Search for the cell housing the specified text and yield its (x, y) center coordinate. 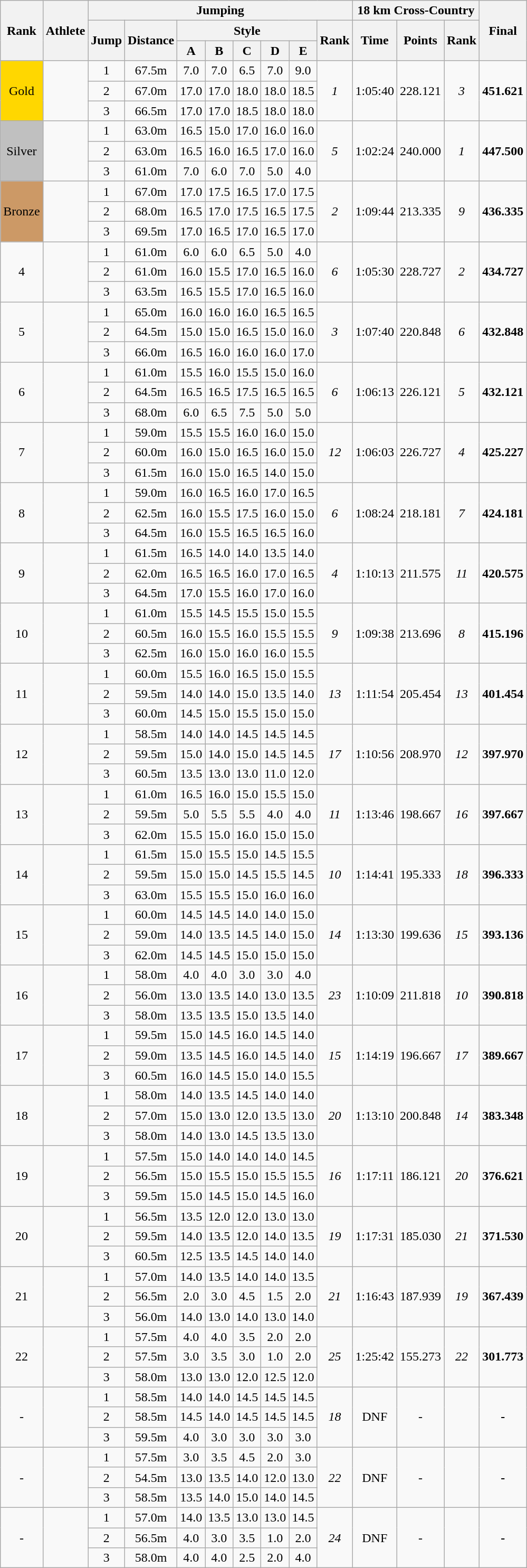
1:13:46 (375, 814)
69.5m (151, 231)
1:16:43 (375, 1297)
186.121 (420, 1176)
390.818 (503, 995)
23 (334, 995)
Gold (22, 91)
432.121 (503, 392)
1:08:24 (375, 513)
1:05:30 (375, 272)
200.848 (420, 1116)
B (219, 51)
389.667 (503, 1055)
1:10:13 (375, 573)
1:17:31 (375, 1236)
376.621 (503, 1176)
7.5 (247, 412)
1:05:40 (375, 91)
1:07:40 (375, 332)
D (275, 51)
1:13:10 (375, 1116)
228.121 (420, 91)
Athlete (65, 31)
Final (503, 31)
220.848 (420, 332)
432.848 (503, 332)
447.500 (503, 151)
1:13:30 (375, 935)
54.5m (151, 1477)
1:14:19 (375, 1055)
Silver (22, 151)
1:02:24 (375, 151)
205.454 (420, 694)
240.000 (420, 151)
1:06:03 (375, 452)
E (303, 51)
Style (247, 31)
185.030 (420, 1236)
367.439 (503, 1297)
1:10:56 (375, 754)
65.0m (151, 312)
434.727 (503, 272)
226.727 (420, 452)
218.181 (420, 513)
25 (334, 1357)
420.575 (503, 573)
196.667 (420, 1055)
425.227 (503, 452)
1:17:11 (375, 1176)
397.970 (503, 754)
66.5m (151, 111)
1:11:54 (375, 694)
Bronze (22, 211)
C (247, 51)
228.727 (420, 272)
2.5 (247, 1558)
1:14:41 (375, 874)
424.181 (503, 513)
A (191, 51)
383.348 (503, 1116)
1:09:38 (375, 634)
213.335 (420, 211)
195.333 (420, 874)
67.5m (151, 71)
Points (420, 41)
436.335 (503, 211)
226.121 (420, 392)
Jumping (221, 11)
1.5 (275, 1297)
1:10:09 (375, 995)
397.667 (503, 814)
401.454 (503, 694)
63.5m (151, 292)
1:06:13 (375, 392)
208.970 (420, 754)
451.621 (503, 91)
371.530 (503, 1236)
187.939 (420, 1297)
11.0 (275, 774)
396.333 (503, 874)
213.696 (420, 634)
155.273 (420, 1357)
24 (334, 1537)
18 km Cross-Country (416, 11)
1:09:44 (375, 211)
415.196 (503, 634)
211.575 (420, 573)
393.136 (503, 935)
Jump (107, 41)
199.636 (420, 935)
Distance (151, 41)
9.0 (303, 71)
211.818 (420, 995)
Time (375, 41)
198.667 (420, 814)
66.0m (151, 352)
1:25:42 (375, 1357)
301.773 (503, 1357)
